From the cell containing the given text, extract its center point as (x, y) coordinate. 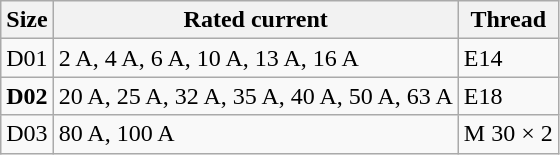
Size (27, 20)
E14 (508, 58)
D01 (27, 58)
D02 (27, 96)
80 A, 100 A (256, 134)
E18 (508, 96)
20 A, 25 A, 32 A, 35 A, 40 A, 50 A, 63 A (256, 96)
2 A, 4 A, 6 A, 10 A, 13 A, 16 A (256, 58)
Rated current (256, 20)
D03 (27, 134)
M 30 × 2 (508, 134)
Thread (508, 20)
